Return [x, y] of the center of cell containing provided text 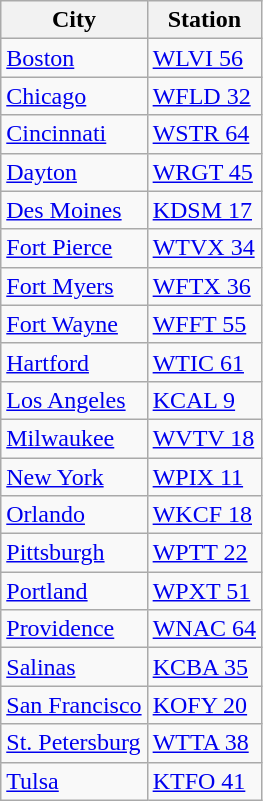
City [74, 20]
New York [74, 477]
WVTV 18 [204, 438]
Fort Myers [74, 286]
St. Petersburg [74, 743]
Fort Wayne [74, 324]
Los Angeles [74, 400]
Boston [74, 58]
KCAL 9 [204, 400]
Des Moines [74, 210]
WFFT 55 [204, 324]
WRGT 45 [204, 172]
Milwaukee [74, 438]
WTTA 38 [204, 743]
Chicago [74, 96]
WTVX 34 [204, 248]
Orlando [74, 515]
Dayton [74, 172]
WSTR 64 [204, 134]
WFTX 36 [204, 286]
KDSM 17 [204, 210]
KOFY 20 [204, 705]
KTFO 41 [204, 781]
Cincinnati [74, 134]
KCBA 35 [204, 667]
WNAC 64 [204, 629]
Station [204, 20]
Pittsburgh [74, 553]
WKCF 18 [204, 515]
Hartford [74, 362]
Salinas [74, 667]
Tulsa [74, 781]
WPIX 11 [204, 477]
WLVI 56 [204, 58]
WPXT 51 [204, 591]
San Francisco [74, 705]
Fort Pierce [74, 248]
Providence [74, 629]
WTIC 61 [204, 362]
WFLD 32 [204, 96]
Portland [74, 591]
WPTT 22 [204, 553]
